Scan for the cell matching the given text and deliver its [X, Y] coordinate at center. 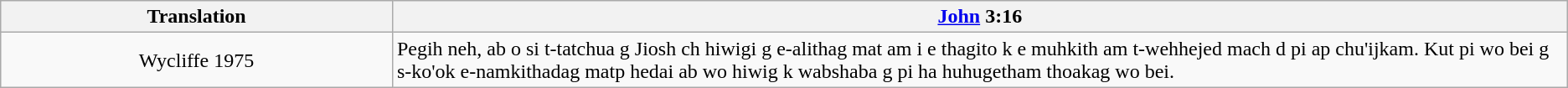
Wycliffe 1975 [197, 60]
Translation [197, 17]
John 3:16 [980, 17]
